Search for the cell housing the specified text and yield its (X, Y) center coordinate. 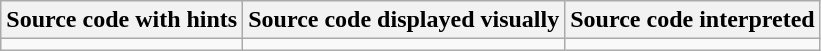
Source code interpreted (692, 20)
Source code with hints (122, 20)
Source code displayed visually (404, 20)
